Identify which cell holds the provided text, then report its (X, Y) central coordinate. 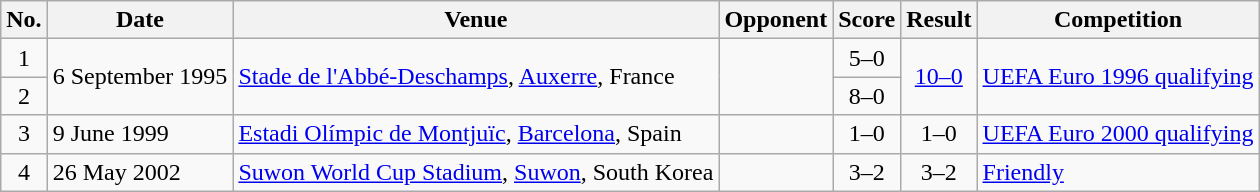
Opponent (776, 20)
2 (24, 96)
26 May 2002 (140, 172)
Date (140, 20)
Friendly (1118, 172)
Competition (1118, 20)
6 September 1995 (140, 77)
No. (24, 20)
5–0 (867, 58)
Venue (476, 20)
8–0 (867, 96)
9 June 1999 (140, 134)
4 (24, 172)
Result (939, 20)
Suwon World Cup Stadium, Suwon, South Korea (476, 172)
Estadi Olímpic de Montjuïc, Barcelona, Spain (476, 134)
Score (867, 20)
Stade de l'Abbé-Deschamps, Auxerre, France (476, 77)
3 (24, 134)
10–0 (939, 77)
UEFA Euro 1996 qualifying (1118, 77)
1 (24, 58)
UEFA Euro 2000 qualifying (1118, 134)
